Determine the [x, y] coordinate at the center of the cell enclosing the given text.  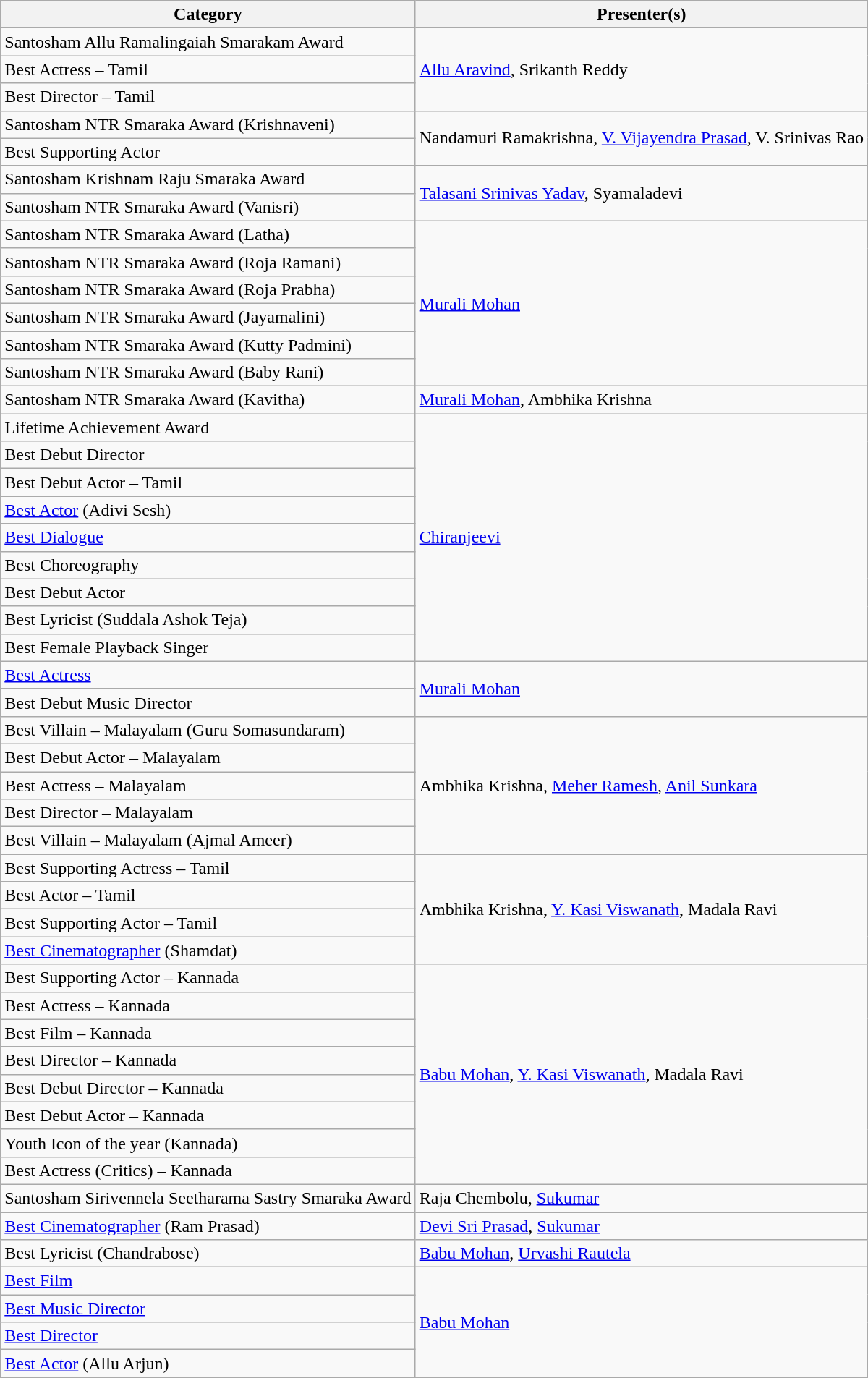
Best Choreography [208, 565]
Babu Mohan [641, 1322]
Best Actress – Tamil [208, 69]
Best Actress [208, 675]
Ambhika Krishna, Meher Ramesh, Anil Sunkara [641, 785]
Best Director – Kannada [208, 1060]
Best Director [208, 1336]
Chiranjeevi [641, 538]
Best Actor (Allu Arjun) [208, 1364]
Santosham Allu Ramalingaiah Smarakam Award [208, 42]
Best Supporting Actress – Tamil [208, 868]
Best Actress – Malayalam [208, 785]
Best Supporting Actor – Kannada [208, 978]
Santosham NTR Smaraka Award (Kavitha) [208, 400]
Lifetime Achievement Award [208, 428]
Best Actress – Kannada [208, 1005]
Santosham NTR Smaraka Award (Kutty Padmini) [208, 345]
Santosham Krishnam Raju Smaraka Award [208, 179]
Best Debut Actor – Kannada [208, 1115]
Youth Icon of the year (Kannada) [208, 1143]
Best Debut Music Director [208, 702]
Best Debut Director – Kannada [208, 1088]
Best Actor – Tamil [208, 896]
Babu Mohan, Y. Kasi Viswanath, Madala Ravi [641, 1074]
Ambhika Krishna, Y. Kasi Viswanath, Madala Ravi [641, 909]
Best Film – Kannada [208, 1033]
Santosham NTR Smaraka Award (Jayamalini) [208, 317]
Best Lyricist (Suddala Ashok Teja) [208, 620]
Santosham NTR Smaraka Award (Roja Prabha) [208, 289]
Presenter(s) [641, 14]
Best Cinematographer (Shamdat) [208, 950]
Best Lyricist (Chandrabose) [208, 1254]
Santosham NTR Smaraka Award (Krishnaveni) [208, 124]
Best Director – Tamil [208, 97]
Allu Aravind, Srikanth Reddy [641, 69]
Best Dialogue [208, 537]
Murali Mohan, Ambhika Krishna [641, 400]
Santosham NTR Smaraka Award (Vanisri) [208, 207]
Best Villain – Malayalam (Ajmal Ameer) [208, 841]
Best Music Director [208, 1309]
Category [208, 14]
Santosham Sirivennela Seetharama Sastry Smaraka Award [208, 1198]
Best Villain – Malayalam (Guru Somasundaram) [208, 730]
Best Debut Actor [208, 592]
Raja Chembolu, Sukumar [641, 1198]
Talasani Srinivas Yadav, Syamaladevi [641, 193]
Santosham NTR Smaraka Award (Latha) [208, 234]
Best Film [208, 1281]
Best Debut Director [208, 455]
Best Female Playback Singer [208, 647]
Best Debut Actor – Tamil [208, 482]
Best Supporting Actor [208, 152]
Best Actor (Adivi Sesh) [208, 510]
Best Cinematographer (Ram Prasad) [208, 1226]
Babu Mohan, Urvashi Rautela [641, 1254]
Best Supporting Actor – Tamil [208, 923]
Santosham NTR Smaraka Award (Roja Ramani) [208, 262]
Santosham NTR Smaraka Award (Baby Rani) [208, 373]
Nandamuri Ramakrishna, V. Vijayendra Prasad, V. Srinivas Rao [641, 138]
Best Debut Actor – Malayalam [208, 757]
Devi Sri Prasad, Sukumar [641, 1226]
Best Director – Malayalam [208, 813]
Best Actress (Critics) – Kannada [208, 1170]
